Return the (x, y) coordinate for the center point of the cell that contains the specified text.  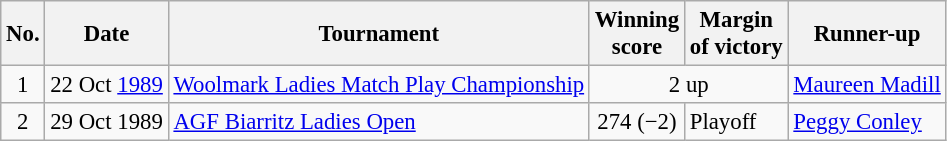
Woolmark Ladies Match Play Championship (378, 85)
22 Oct 1989 (106, 85)
1 (23, 85)
Playoff (736, 122)
No. (23, 34)
Marginof victory (736, 34)
29 Oct 1989 (106, 122)
274 (−2) (636, 122)
Date (106, 34)
Maureen Madill (867, 85)
Runner-up (867, 34)
2 up (688, 85)
2 (23, 122)
Tournament (378, 34)
Peggy Conley (867, 122)
Winningscore (636, 34)
AGF Biarritz Ladies Open (378, 122)
